Detect which cell encompasses the target text, then output its (x, y) center coordinate. 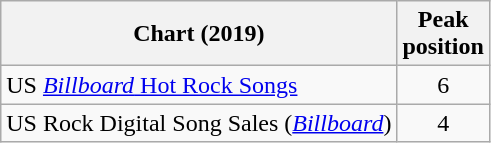
6 (443, 85)
Chart (2019) (199, 34)
4 (443, 123)
US Billboard Hot Rock Songs (199, 85)
US Rock Digital Song Sales (Billboard) (199, 123)
Peakposition (443, 34)
